Locate the cell with the specified text and output its (x, y) center coordinate. 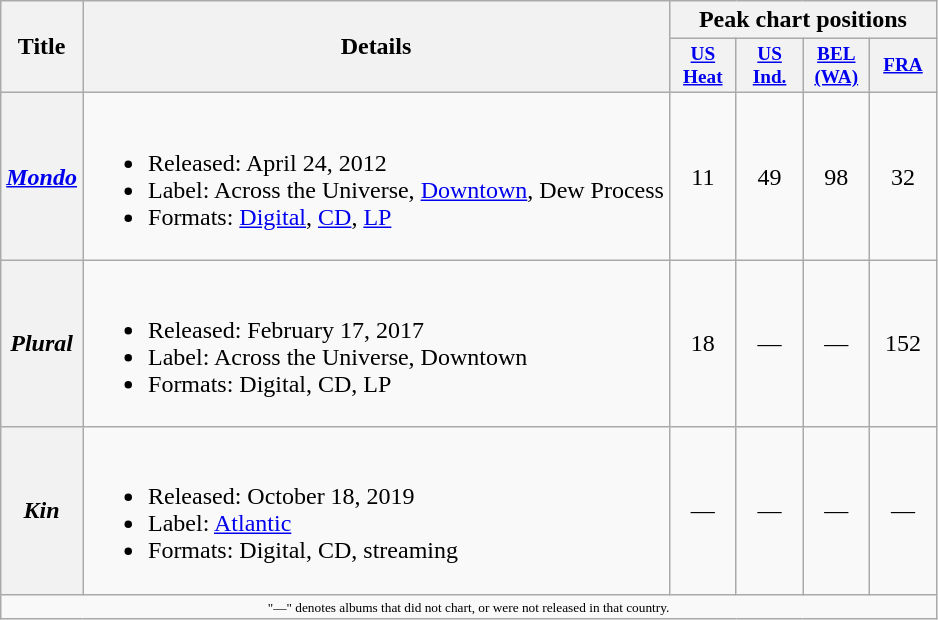
98 (836, 176)
Plural (42, 344)
Released: February 17, 2017Label: Across the Universe, DowntownFormats: Digital, CD, LP (376, 344)
Details (376, 47)
Released: April 24, 2012Label: Across the Universe, Downtown, Dew ProcessFormats: Digital, CD, LP (376, 176)
152 (904, 344)
USHeat (702, 66)
FRA (904, 66)
18 (702, 344)
BEL(WA) (836, 66)
11 (702, 176)
USInd. (770, 66)
Peak chart positions (802, 20)
49 (770, 176)
32 (904, 176)
"—" denotes albums that did not chart, or were not released in that country. (469, 606)
Title (42, 47)
Kin (42, 510)
Mondo (42, 176)
Released: October 18, 2019Label: AtlanticFormats: Digital, CD, streaming (376, 510)
